Pinpoint the cell where the given text exists, returning its (x, y) midpoint coordinate. 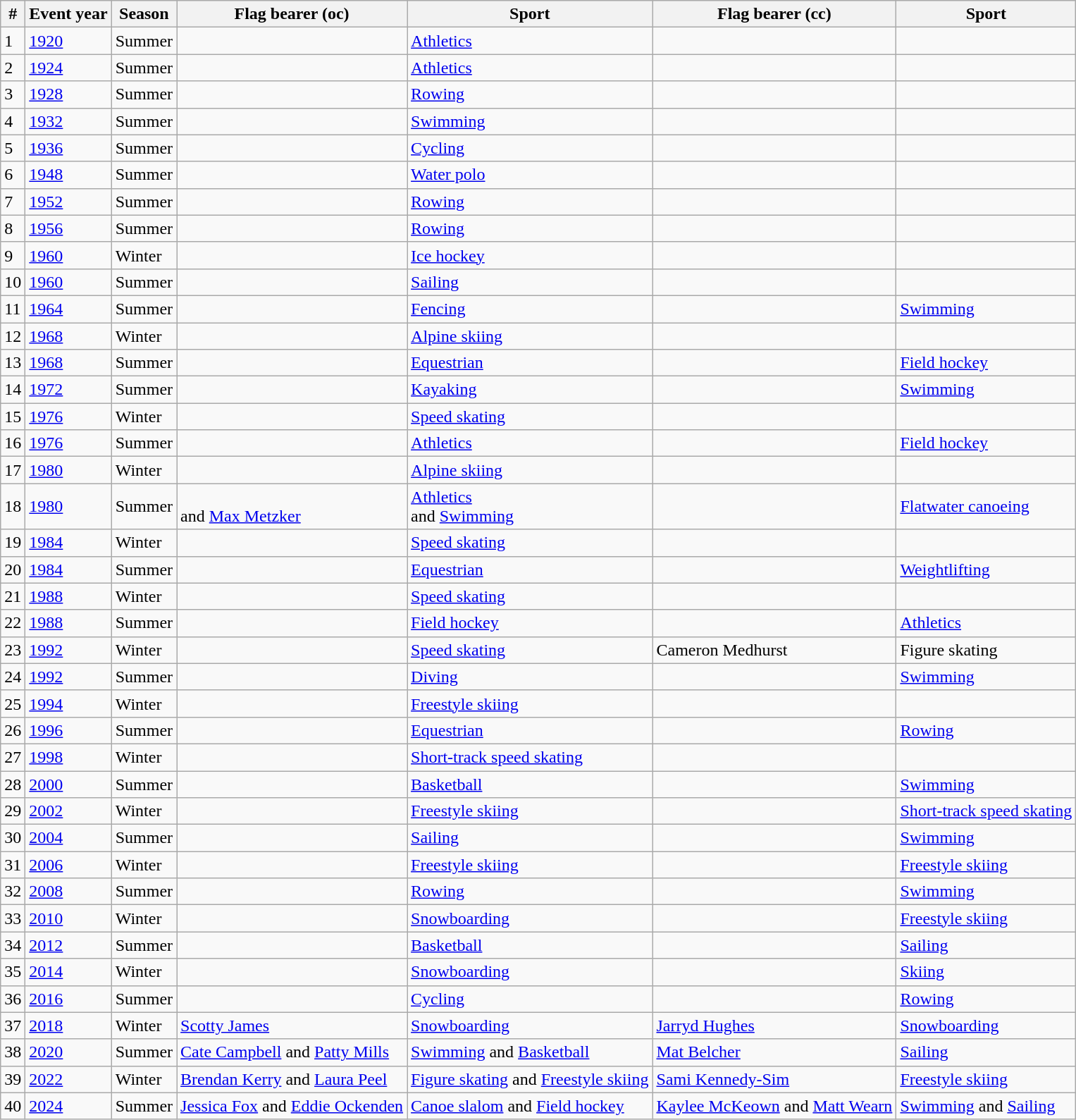
2024 (68, 1106)
5 (13, 148)
27 (13, 757)
and Max Metzker (292, 506)
Water polo (530, 175)
2004 (68, 838)
1932 (68, 121)
1920 (68, 41)
Swimming and Basketball (530, 1052)
33 (13, 918)
Cameron Medhurst (774, 650)
28 (13, 784)
Figure skating (987, 650)
1972 (68, 390)
1928 (68, 94)
Jarryd Hughes (774, 1026)
Fencing (530, 309)
19 (13, 543)
25 (13, 703)
Weightlifting (987, 570)
7 (13, 202)
Sami Kennedy-Sim (774, 1079)
1924 (68, 68)
2016 (68, 999)
Kayaking (530, 390)
30 (13, 838)
1952 (68, 202)
31 (13, 865)
2014 (68, 972)
40 (13, 1106)
14 (13, 390)
26 (13, 730)
1 (13, 41)
2008 (68, 892)
Diving (530, 677)
10 (13, 282)
Kaylee McKeown and Matt Wearn (774, 1106)
17 (13, 470)
2 (13, 68)
Skiing (987, 972)
1994 (68, 703)
39 (13, 1079)
1948 (68, 175)
Ice hockey (530, 255)
15 (13, 417)
Athleticsand Swimming (530, 506)
29 (13, 811)
24 (13, 677)
2012 (68, 945)
16 (13, 443)
13 (13, 363)
12 (13, 336)
Flatwater canoeing (987, 506)
1936 (68, 148)
6 (13, 175)
2010 (68, 918)
32 (13, 892)
Event year (68, 14)
1964 (68, 309)
37 (13, 1026)
2020 (68, 1052)
# (13, 14)
Swimming and Sailing (987, 1106)
18 (13, 506)
Brendan Kerry and Laura Peel (292, 1079)
Scotty James (292, 1026)
Flag bearer (oc) (292, 14)
Figure skating and Freestyle skiing (530, 1079)
3 (13, 94)
36 (13, 999)
Flag bearer (cc) (774, 14)
22 (13, 623)
Cate Campbell and Patty Mills (292, 1052)
4 (13, 121)
1998 (68, 757)
38 (13, 1052)
35 (13, 972)
23 (13, 650)
Season (144, 14)
Mat Belcher (774, 1052)
1956 (68, 228)
21 (13, 596)
Jessica Fox and Eddie Ockenden (292, 1106)
34 (13, 945)
8 (13, 228)
2002 (68, 811)
2018 (68, 1026)
2022 (68, 1079)
2000 (68, 784)
11 (13, 309)
1996 (68, 730)
2006 (68, 865)
9 (13, 255)
Canoe slalom and Field hockey (530, 1106)
20 (13, 570)
